For the text-containing cell, return its midpoint in [x, y] coordinate format. 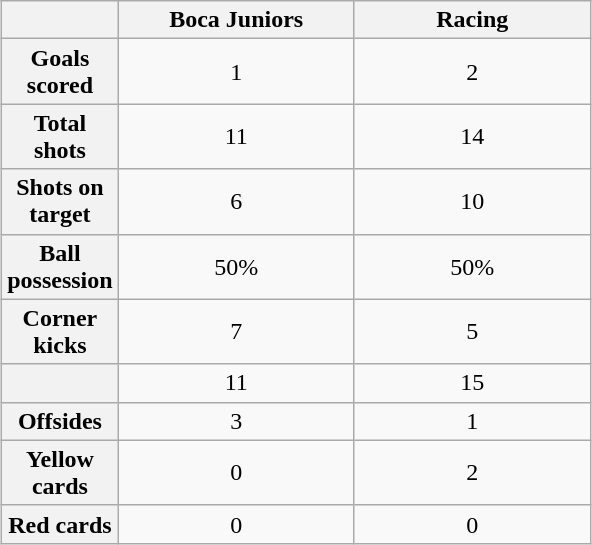
3 [236, 421]
14 [472, 136]
Shots on target [60, 202]
10 [472, 202]
Yellow cards [60, 472]
6 [236, 202]
15 [472, 383]
Red cards [60, 524]
Total shots [60, 136]
5 [472, 332]
Goals scored [60, 72]
Corner kicks [60, 332]
7 [236, 332]
Boca Juniors [236, 20]
Racing [472, 20]
Offsides [60, 421]
Ball possession [60, 266]
